For the text-containing cell, return its midpoint in (X, Y) coordinate format. 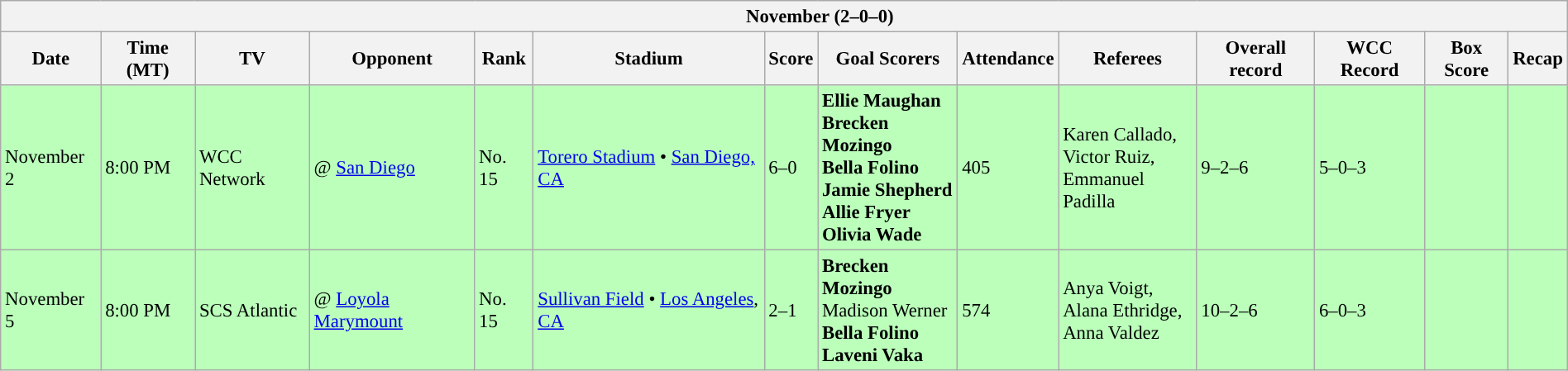
November 5 (51, 311)
Rank (504, 58)
Anya Voigt, Alana Ethridge, Anna Valdez (1128, 311)
Stadium (648, 58)
Attendance (1008, 58)
Brecken Mozingo Madison Werner Bella Folino Laveni Vaka (888, 311)
WCC Network (253, 168)
9–2–6 (1255, 168)
Torero Stadium • San Diego, CA (648, 168)
6–0 (791, 168)
Sullivan Field • Los Angeles, CA (648, 311)
@ San Diego (392, 168)
Date (51, 58)
@ Loyola Marymount (392, 311)
405 (1008, 168)
Goal Scorers (888, 58)
Karen Callado, Victor Ruiz, Emmanuel Padilla (1128, 168)
5–0–3 (1370, 168)
Score (791, 58)
Time (MT) (148, 58)
November 2 (51, 168)
TV (253, 58)
Box Score (1467, 58)
574 (1008, 311)
10–2–6 (1255, 311)
Referees (1128, 58)
Recap (1538, 58)
Ellie Maughan Brecken Mozingo Bella Folino Jamie Shepherd Allie Fryer Olivia Wade (888, 168)
SCS Atlantic (253, 311)
2–1 (791, 311)
Overall record (1255, 58)
WCC Record (1370, 58)
November (2–0–0) (784, 17)
Opponent (392, 58)
6–0–3 (1370, 311)
